Scan for the cell matching the given text and deliver its [x, y] coordinate at center. 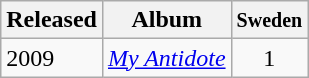
Sweden [270, 20]
Album [166, 20]
2009 [52, 58]
1 [270, 58]
Released [52, 20]
My Antidote [166, 58]
